Pinpoint the cell where the given text exists, returning its (x, y) midpoint coordinate. 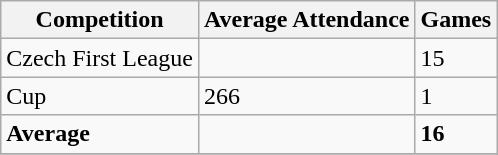
16 (456, 134)
Average (100, 134)
Czech First League (100, 58)
15 (456, 58)
Average Attendance (306, 20)
266 (306, 96)
Cup (100, 96)
Games (456, 20)
Competition (100, 20)
1 (456, 96)
